For the text-containing cell, return its midpoint in (x, y) coordinate format. 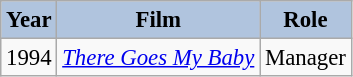
There Goes My Baby (158, 58)
Role (306, 20)
Year (29, 20)
Film (158, 20)
1994 (29, 58)
Manager (306, 58)
